Find where the given text appears and provide that cell's center as [X, Y] coordinate. 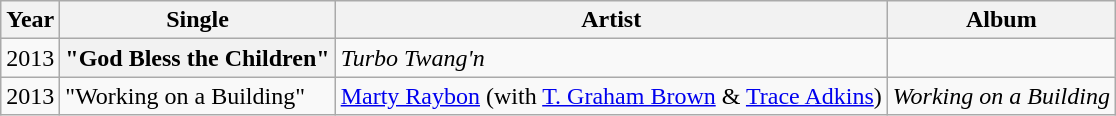
Single [198, 20]
Marty Raybon (with T. Graham Brown & Trace Adkins) [611, 96]
Album [1001, 20]
"God Bless the Children" [198, 58]
Turbo Twang'n [611, 58]
Artist [611, 20]
Year [30, 20]
Working on a Building [1001, 96]
"Working on a Building" [198, 96]
